Provide the [x, y] coordinate of the cell's center where the given text is located.  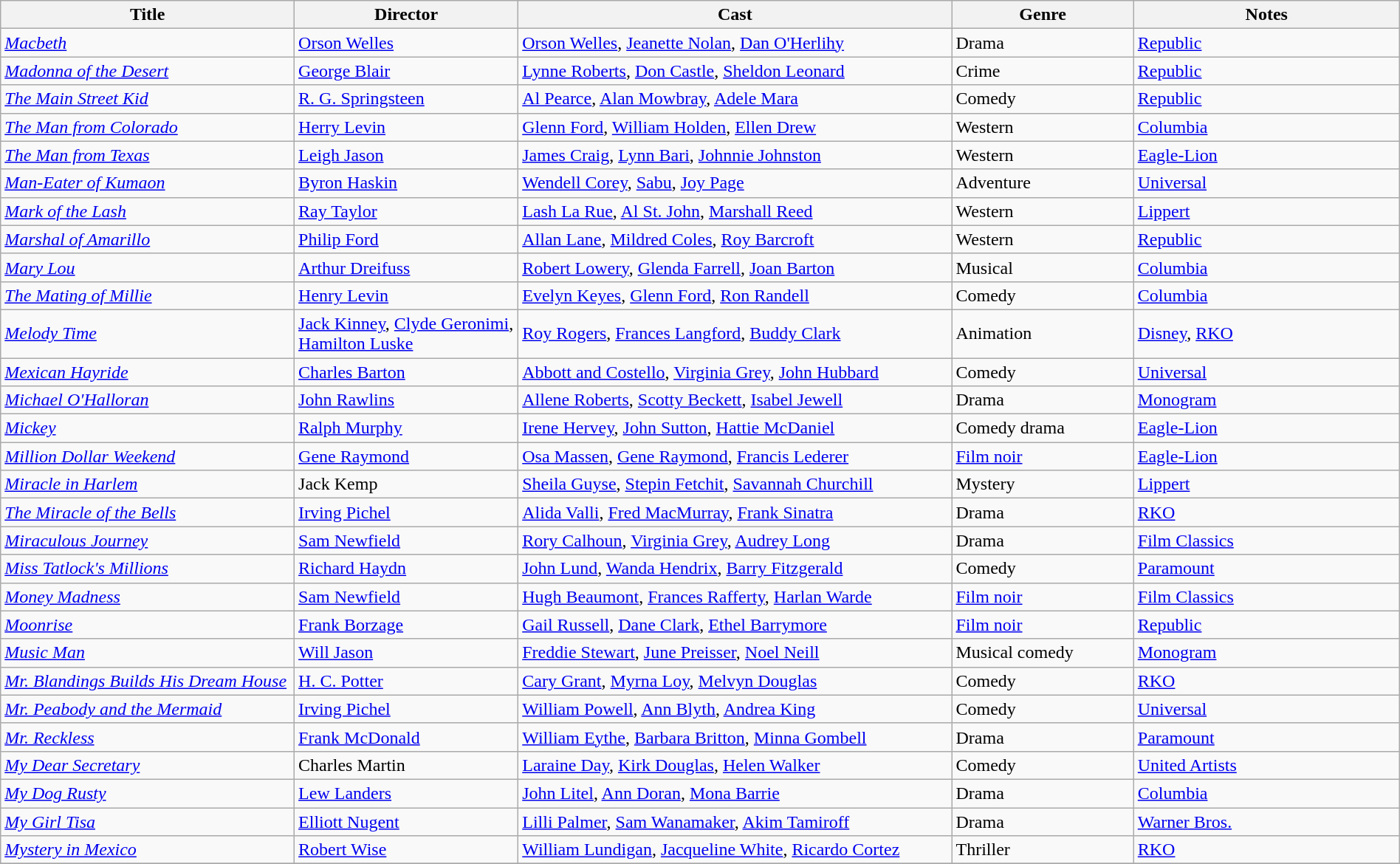
Evelyn Keyes, Glenn Ford, Ron Randell [735, 295]
Comedy drama [1043, 428]
Charles Barton [406, 371]
Leigh Jason [406, 155]
Glenn Ford, William Holden, Ellen Drew [735, 127]
Robert Lowery, Glenda Farrell, Joan Barton [735, 267]
R. G. Springsteen [406, 99]
The Man from Texas [148, 155]
Rory Calhoun, Virginia Grey, Audrey Long [735, 541]
Animation [1043, 334]
Mickey [148, 428]
George Blair [406, 71]
Gail Russell, Dane Clark, Ethel Barrymore [735, 625]
Philip Ford [406, 239]
Henry Levin [406, 295]
Mystery in Mexico [148, 850]
Elliott Nugent [406, 822]
Musical [1043, 267]
Million Dollar Weekend [148, 456]
Frank Borzage [406, 625]
Alida Valli, Fred MacMurray, Frank Sinatra [735, 512]
Melody Time [148, 334]
Will Jason [406, 653]
Mr. Peabody and the Mermaid [148, 709]
John Rawlins [406, 400]
Jack Kemp [406, 484]
William Powell, Ann Blyth, Andrea King [735, 709]
Michael O'Halloran [148, 400]
My Girl Tisa [148, 822]
Herry Levin [406, 127]
Arthur Dreifuss [406, 267]
Abbott and Costello, Virginia Grey, John Hubbard [735, 371]
Allan Lane, Mildred Coles, Roy Barcroft [735, 239]
Richard Haydn [406, 569]
Money Madness [148, 597]
Macbeth [148, 43]
Title [148, 15]
Thriller [1043, 850]
Allene Roberts, Scotty Beckett, Isabel Jewell [735, 400]
My Dog Rusty [148, 793]
The Miracle of the Bells [148, 512]
Director [406, 15]
William Lundigan, Jacqueline White, Ricardo Cortez [735, 850]
Sheila Guyse, Stepin Fetchit, Savannah Churchill [735, 484]
Ralph Murphy [406, 428]
Disney, RKO [1266, 334]
John Lund, Wanda Hendrix, Barry Fitzgerald [735, 569]
Byron Haskin [406, 183]
Laraine Day, Kirk Douglas, Helen Walker [735, 765]
United Artists [1266, 765]
Roy Rogers, Frances Langford, Buddy Clark [735, 334]
Mark of the Lash [148, 211]
Music Man [148, 653]
Robert Wise [406, 850]
Madonna of the Desert [148, 71]
Musical comedy [1043, 653]
Mr. Blandings Builds His Dream House [148, 681]
Cast [735, 15]
H. C. Potter [406, 681]
Lew Landers [406, 793]
Freddie Stewart, June Preisser, Noel Neill [735, 653]
James Craig, Lynn Bari, Johnnie Johnston [735, 155]
Jack Kinney, Clyde Geronimi, Hamilton Luske [406, 334]
William Eythe, Barbara Britton, Minna Gombell [735, 737]
Charles Martin [406, 765]
Warner Bros. [1266, 822]
Moonrise [148, 625]
Osa Massen, Gene Raymond, Francis Lederer [735, 456]
Orson Welles [406, 43]
Orson Welles, Jeanette Nolan, Dan O'Herlihy [735, 43]
Genre [1043, 15]
Miracle in Harlem [148, 484]
Frank McDonald [406, 737]
Mystery [1043, 484]
Man-Eater of Kumaon [148, 183]
Crime [1043, 71]
Irene Hervey, John Sutton, Hattie McDaniel [735, 428]
Hugh Beaumont, Frances Rafferty, Harlan Warde [735, 597]
Mr. Reckless [148, 737]
Marshal of Amarillo [148, 239]
Al Pearce, Alan Mowbray, Adele Mara [735, 99]
The Man from Colorado [148, 127]
Lash La Rue, Al St. John, Marshall Reed [735, 211]
Notes [1266, 15]
Cary Grant, Myrna Loy, Melvyn Douglas [735, 681]
Gene Raymond [406, 456]
Lynne Roberts, Don Castle, Sheldon Leonard [735, 71]
Mexican Hayride [148, 371]
Wendell Corey, Sabu, Joy Page [735, 183]
Adventure [1043, 183]
Miraculous Journey [148, 541]
Mary Lou [148, 267]
Lilli Palmer, Sam Wanamaker, Akim Tamiroff [735, 822]
John Litel, Ann Doran, Mona Barrie [735, 793]
The Mating of Millie [148, 295]
My Dear Secretary [148, 765]
Miss Tatlock's Millions [148, 569]
Ray Taylor [406, 211]
The Main Street Kid [148, 99]
